Identify which cell holds the provided text, then report its (x, y) central coordinate. 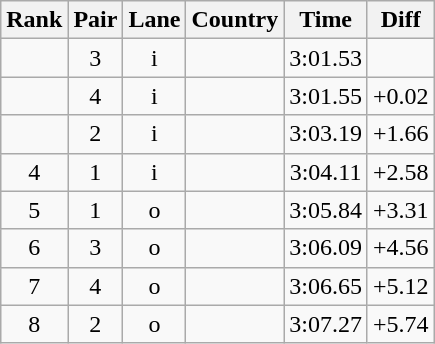
+5.74 (400, 324)
8 (34, 324)
3:04.11 (326, 172)
+5.12 (400, 286)
3:07.27 (326, 324)
3:03.19 (326, 134)
3:01.53 (326, 58)
7 (34, 286)
Country (235, 20)
+3.31 (400, 210)
+0.02 (400, 96)
Diff (400, 20)
Pair (96, 20)
Time (326, 20)
+1.66 (400, 134)
Rank (34, 20)
5 (34, 210)
6 (34, 248)
Lane (154, 20)
+2.58 (400, 172)
3:01.55 (326, 96)
3:05.84 (326, 210)
3:06.09 (326, 248)
+4.56 (400, 248)
3:06.65 (326, 286)
